Find where the given text appears and provide that cell's center as [x, y] coordinate. 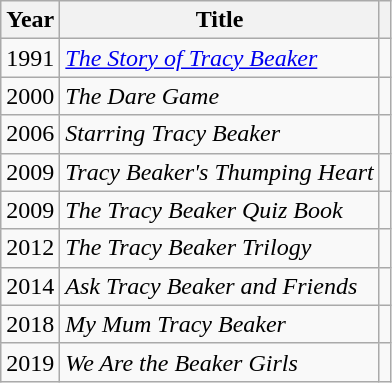
2012 [30, 248]
2018 [30, 324]
Title [220, 20]
2014 [30, 286]
Year [30, 20]
The Tracy Beaker Quiz Book [220, 210]
Starring Tracy Beaker [220, 134]
2019 [30, 362]
Ask Tracy Beaker and Friends [220, 286]
2000 [30, 96]
My Mum Tracy Beaker [220, 324]
The Story of Tracy Beaker [220, 58]
The Tracy Beaker Trilogy [220, 248]
1991 [30, 58]
We Are the Beaker Girls [220, 362]
Tracy Beaker's Thumping Heart [220, 172]
The Dare Game [220, 96]
2006 [30, 134]
